From the cell containing the given text, extract its center point as [X, Y] coordinate. 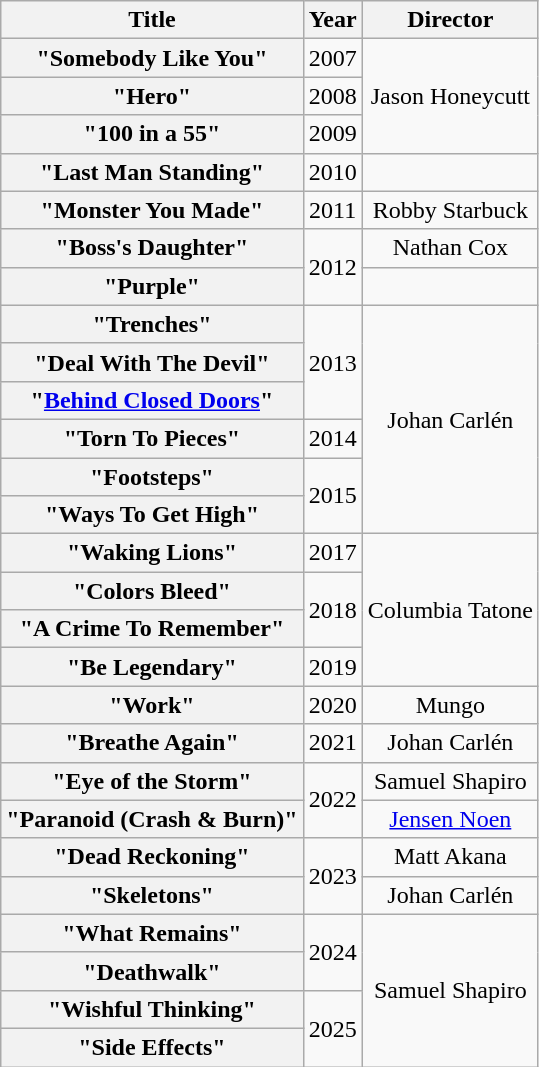
Mungo [450, 705]
2020 [332, 705]
2018 [332, 610]
Robby Starbuck [450, 210]
2010 [332, 172]
Columbia Tatone [450, 610]
"Last Man Standing" [152, 172]
"Skeletons" [152, 895]
Jensen Noen [450, 819]
2019 [332, 667]
"Monster You Made" [152, 210]
"100 in a 55" [152, 134]
"Side Effects" [152, 1047]
2014 [332, 438]
"Torn To Pieces" [152, 438]
2015 [332, 496]
2011 [332, 210]
2022 [332, 800]
2023 [332, 876]
2021 [332, 743]
"Be Legendary" [152, 667]
"Deal With The Devil" [152, 362]
"Waking Lions" [152, 553]
2007 [332, 58]
"Hero" [152, 96]
"Deathwalk" [152, 971]
"Breathe Again" [152, 743]
2025 [332, 1028]
"Somebody Like You" [152, 58]
"Dead Reckoning" [152, 857]
2013 [332, 362]
"Behind Closed Doors" [152, 400]
"A Crime To Remember" [152, 629]
"Footsteps" [152, 477]
2008 [332, 96]
2017 [332, 553]
"Boss's Daughter" [152, 248]
"Ways To Get High" [152, 515]
Jason Honeycutt [450, 96]
Nathan Cox [450, 248]
"Paranoid (Crash & Burn)" [152, 819]
2024 [332, 952]
Matt Akana [450, 857]
"Wishful Thinking" [152, 1009]
"Trenches" [152, 324]
Director [450, 20]
Year [332, 20]
"Purple" [152, 286]
"Colors Bleed" [152, 591]
"What Remains" [152, 933]
"Eye of the Storm" [152, 781]
2009 [332, 134]
2012 [332, 267]
Title [152, 20]
"Work" [152, 705]
